Return (x, y) of the center of cell containing provided text 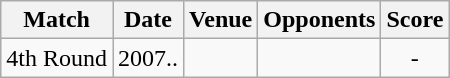
Opponents (320, 20)
Score (415, 20)
Date (148, 20)
4th Round (57, 58)
Venue (221, 20)
- (415, 58)
2007.. (148, 58)
Match (57, 20)
